For the text-containing cell, return its midpoint in [x, y] coordinate format. 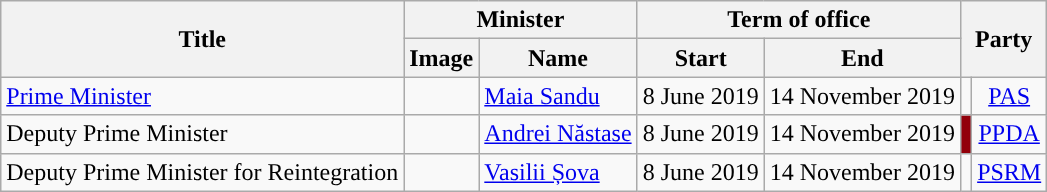
Image [442, 58]
End [862, 58]
Vasilii Șova [558, 172]
PSRM [1010, 172]
Maia Sandu [558, 96]
Prime Minister [202, 96]
Party [1004, 39]
Andrei Năstase [558, 134]
Term of office [798, 20]
Name [558, 58]
PPDA [1010, 134]
Minister [520, 20]
Start [700, 58]
Deputy Prime Minister for Reintegration [202, 172]
Title [202, 39]
Deputy Prime Minister [202, 134]
PAS [1010, 96]
